Determine the [x, y] coordinate at the center of the cell enclosing the given text.  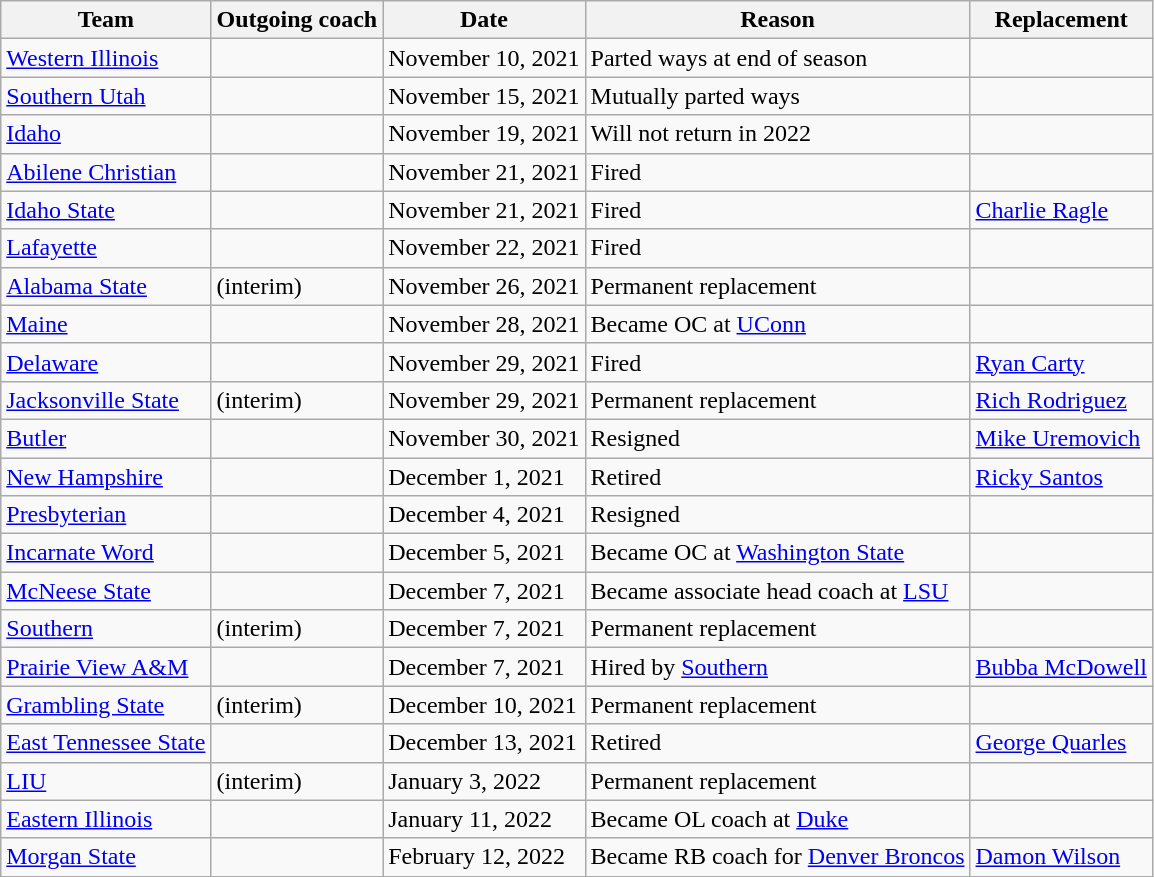
Team [106, 20]
Ryan Carty [1061, 362]
Hired by Southern [778, 667]
November 30, 2021 [484, 438]
Jacksonville State [106, 400]
January 3, 2022 [484, 781]
Became RB coach for Denver Broncos [778, 857]
Presbyterian [106, 515]
Western Illinois [106, 58]
January 11, 2022 [484, 819]
December 5, 2021 [484, 553]
Delaware [106, 362]
New Hampshire [106, 477]
Abilene Christian [106, 172]
LIU [106, 781]
Replacement [1061, 20]
December 10, 2021 [484, 705]
Grambling State [106, 705]
Mike Uremovich [1061, 438]
Idaho State [106, 210]
Became OC at Washington State [778, 553]
Eastern Illinois [106, 819]
Morgan State [106, 857]
Incarnate Word [106, 553]
Damon Wilson [1061, 857]
Parted ways at end of season [778, 58]
Became OL coach at Duke [778, 819]
Became OC at UConn [778, 324]
November 26, 2021 [484, 286]
Outgoing coach [297, 20]
December 4, 2021 [484, 515]
Idaho [106, 134]
December 13, 2021 [484, 743]
November 22, 2021 [484, 248]
November 15, 2021 [484, 96]
Rich Rodriguez [1061, 400]
Reason [778, 20]
Ricky Santos [1061, 477]
Maine [106, 324]
December 1, 2021 [484, 477]
Southern [106, 629]
Southern Utah [106, 96]
Alabama State [106, 286]
Date [484, 20]
East Tennessee State [106, 743]
McNeese State [106, 591]
Mutually parted ways [778, 96]
November 10, 2021 [484, 58]
February 12, 2022 [484, 857]
Lafayette [106, 248]
Butler [106, 438]
Charlie Ragle [1061, 210]
Bubba McDowell [1061, 667]
Became associate head coach at LSU [778, 591]
Will not return in 2022 [778, 134]
November 28, 2021 [484, 324]
Prairie View A&M [106, 667]
November 19, 2021 [484, 134]
George Quarles [1061, 743]
